Locate the cell with the specified text and output its (X, Y) center coordinate. 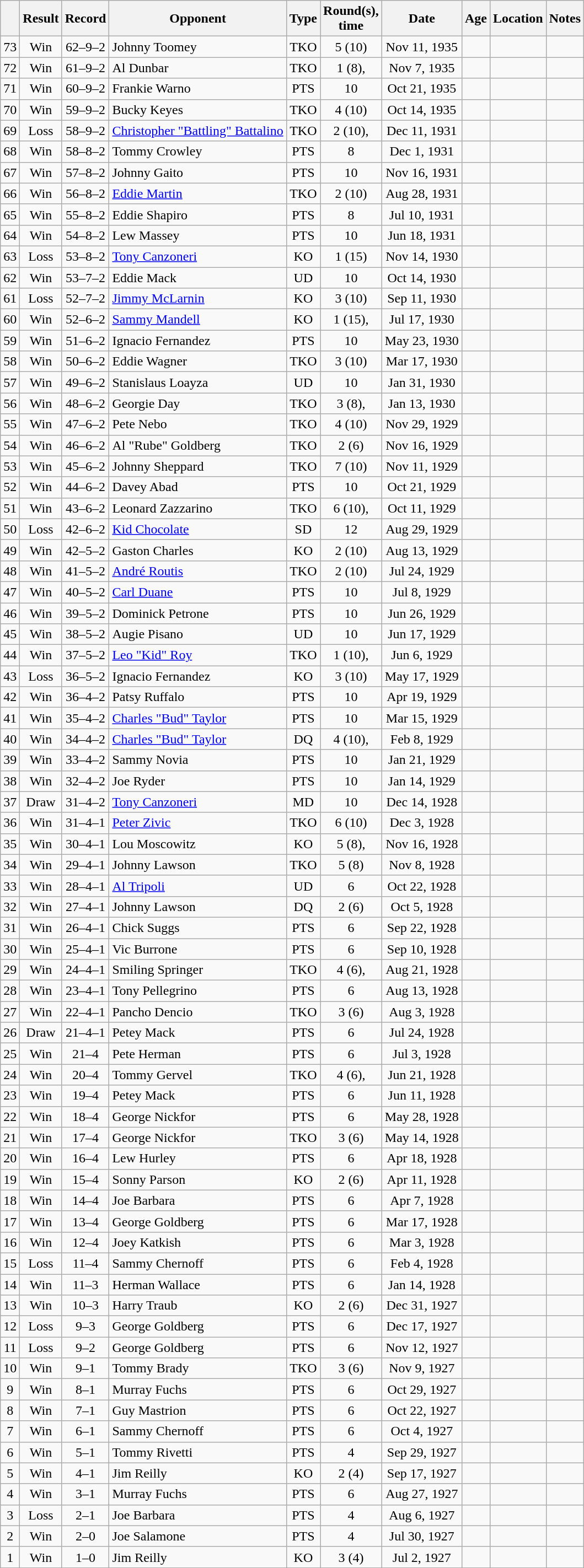
Davey Abad (197, 487)
4 (10), (351, 739)
Al "Rube" Goldberg (197, 445)
Sep 11, 1930 (421, 299)
Jimmy McLarnin (197, 299)
25 (10, 1054)
58–9–2 (85, 131)
22–4–1 (85, 1012)
Apr 18, 1928 (421, 1159)
19 (10, 1179)
Eddie Mack (197, 277)
57–8–2 (85, 173)
44–6–2 (85, 487)
28–4–1 (85, 886)
9–3 (85, 1327)
Dec 11, 1931 (421, 131)
Eddie Martin (197, 193)
49 (10, 550)
Aug 3, 1928 (421, 1012)
56 (10, 403)
André Routis (197, 571)
Oct 5, 1928 (421, 907)
9–2 (85, 1348)
44 (10, 655)
5 (10, 1473)
Oct 29, 1927 (421, 1389)
Apr 7, 1928 (421, 1200)
42 (10, 697)
May 28, 1928 (421, 1117)
Augie Pisano (197, 634)
14 (10, 1285)
48 (10, 571)
41–5–2 (85, 571)
50 (10, 529)
May 17, 1929 (421, 676)
72 (10, 68)
May 23, 1930 (421, 341)
Leonard Zazzarino (197, 508)
61 (10, 299)
Type (303, 19)
Feb 4, 1928 (421, 1263)
69 (10, 131)
Nov 16, 1929 (421, 445)
Dec 31, 1927 (421, 1306)
1 (15) (351, 256)
Pete Nebo (197, 424)
Tommy Brady (197, 1368)
68 (10, 152)
13 (10, 1306)
Nov 7, 1935 (421, 68)
Dec 14, 1928 (421, 802)
Guy Mastrion (197, 1410)
Mar 15, 1929 (421, 718)
Nov 8, 1928 (421, 865)
52 (10, 487)
31–4–1 (85, 823)
Gaston Charles (197, 550)
59 (10, 341)
1 (8), (351, 68)
Jul 17, 1930 (421, 320)
23 (10, 1096)
15 (10, 1263)
52–7–2 (85, 299)
2 (4) (351, 1473)
Jul 24, 1928 (421, 1033)
49–6–2 (85, 382)
54–8–2 (85, 235)
Jan 14, 1928 (421, 1285)
Bucky Keyes (197, 110)
37 (10, 802)
3–1 (85, 1494)
24 (10, 1075)
Oct 4, 1927 (421, 1431)
Eddie Shapiro (197, 214)
Mar 3, 1928 (421, 1242)
2 (10), (351, 131)
19–4 (85, 1096)
Jun 18, 1931 (421, 235)
3 (4) (351, 1557)
18–4 (85, 1117)
20–4 (85, 1075)
4–1 (85, 1473)
30 (10, 949)
3 (10, 1515)
73 (10, 47)
7 (10, 1431)
37–5–2 (85, 655)
36–5–2 (85, 676)
11–4 (85, 1263)
70 (10, 110)
Al Dunbar (197, 68)
Lou Moscowitz (197, 844)
21 (10, 1138)
Jan 31, 1930 (421, 382)
6–1 (85, 1431)
Mar 17, 1930 (421, 362)
54 (10, 445)
38 (10, 781)
60 (10, 320)
1–0 (85, 1557)
27–4–1 (85, 907)
33 (10, 886)
Smiling Springer (197, 970)
Joe Salamone (197, 1536)
Tommy Gervel (197, 1075)
16 (10, 1242)
65 (10, 214)
58 (10, 362)
15–4 (85, 1179)
Nov 12, 1927 (421, 1348)
45 (10, 634)
61–9–2 (85, 68)
53–8–2 (85, 256)
Jun 6, 1929 (421, 655)
Mar 17, 1928 (421, 1221)
42–5–2 (85, 550)
22 (10, 1117)
Jul 2, 1927 (421, 1557)
Sammy Mandell (197, 320)
59–9–2 (85, 110)
Johnny Gaito (197, 173)
Jan 13, 1930 (421, 403)
18 (10, 1200)
2–1 (85, 1515)
Location (518, 19)
29 (10, 970)
64 (10, 235)
Peter Zivic (197, 823)
58–8–2 (85, 152)
Notes (565, 19)
55–8–2 (85, 214)
Jul 8, 1929 (421, 592)
40–5–2 (85, 592)
56–8–2 (85, 193)
1 (10, 1557)
Apr 19, 1929 (421, 697)
Georgie Day (197, 403)
Patsy Ruffalo (197, 697)
33–4–2 (85, 760)
67 (10, 173)
Oct 14, 1930 (421, 277)
Aug 13, 1928 (421, 991)
41 (10, 718)
Jan 14, 1929 (421, 781)
13–4 (85, 1221)
Pete Herman (197, 1054)
Jul 3, 1928 (421, 1054)
Lew Hurley (197, 1159)
Oct 14, 1935 (421, 110)
16–4 (85, 1159)
50–6–2 (85, 362)
47 (10, 592)
Sep 29, 1927 (421, 1452)
Aug 13, 1929 (421, 550)
Eddie Wagner (197, 362)
46 (10, 613)
3 (8), (351, 403)
Tony Pellegrino (197, 991)
Johnny Toomey (197, 47)
Herman Wallace (197, 1285)
Sep 10, 1928 (421, 949)
Aug 29, 1929 (421, 529)
Sep 17, 1927 (421, 1473)
7 (10) (351, 466)
51 (10, 508)
26 (10, 1033)
32 (10, 907)
36 (10, 823)
21–4–1 (85, 1033)
9 (10, 1389)
6 (10) (351, 823)
Dec 1, 1931 (421, 152)
45–6–2 (85, 466)
Tommy Rivetti (197, 1452)
8–1 (85, 1389)
46–6–2 (85, 445)
Nov 11, 1935 (421, 47)
52–6–2 (85, 320)
60–9–2 (85, 89)
36–4–2 (85, 697)
Oct 21, 1929 (421, 487)
Nov 16, 1928 (421, 844)
39 (10, 760)
Nov 11, 1929 (421, 466)
Jul 24, 1929 (421, 571)
Oct 21, 1935 (421, 89)
32–4–2 (85, 781)
Johnny Sheppard (197, 466)
Oct 22, 1927 (421, 1410)
Christopher "Battling" Battalino (197, 131)
Harry Traub (197, 1306)
29–4–1 (85, 865)
43–6–2 (85, 508)
5 (8) (351, 865)
1 (15), (351, 320)
Nov 14, 1930 (421, 256)
12–4 (85, 1242)
Leo "Kid" Roy (197, 655)
Dominick Petrone (197, 613)
Round(s),time (351, 19)
Result (41, 19)
1 (10), (351, 655)
Jun 17, 1929 (421, 634)
17 (10, 1221)
MD (303, 802)
Nov 29, 1929 (421, 424)
Pancho Dencio (197, 1012)
24–4–1 (85, 970)
40 (10, 739)
51–6–2 (85, 341)
62–9–2 (85, 47)
25–4–1 (85, 949)
38–5–2 (85, 634)
71 (10, 89)
Aug 28, 1931 (421, 193)
Vic Burrone (197, 949)
11 (10, 1348)
Sep 22, 1928 (421, 928)
66 (10, 193)
6 (10), (351, 508)
43 (10, 676)
62 (10, 277)
2–0 (85, 1536)
5 (10) (351, 47)
47–6–2 (85, 424)
31–4–2 (85, 802)
5–1 (85, 1452)
21–4 (85, 1054)
SD (303, 529)
Al Tripoli (197, 886)
23–4–1 (85, 991)
34 (10, 865)
Dec 17, 1927 (421, 1327)
Jun 11, 1928 (421, 1096)
Aug 6, 1927 (421, 1515)
Stanislaus Loayza (197, 382)
Carl Duane (197, 592)
Joe Ryder (197, 781)
Lew Massey (197, 235)
Kid Chocolate (197, 529)
Nov 9, 1927 (421, 1368)
Dec 3, 1928 (421, 823)
Jun 26, 1929 (421, 613)
Jun 21, 1928 (421, 1075)
53–7–2 (85, 277)
Date (421, 19)
55 (10, 424)
Chick Suggs (197, 928)
28 (10, 991)
27 (10, 1012)
2 (10, 1536)
48–6–2 (85, 403)
Aug 21, 1928 (421, 970)
11–3 (85, 1285)
10–3 (85, 1306)
Apr 11, 1928 (421, 1179)
30–4–1 (85, 844)
35 (10, 844)
May 14, 1928 (421, 1138)
Nov 16, 1931 (421, 173)
31 (10, 928)
53 (10, 466)
39–5–2 (85, 613)
57 (10, 382)
7–1 (85, 1410)
Age (475, 19)
9–1 (85, 1368)
63 (10, 256)
Jul 30, 1927 (421, 1536)
42–6–2 (85, 529)
Feb 8, 1929 (421, 739)
17–4 (85, 1138)
Aug 27, 1927 (421, 1494)
Record (85, 19)
Frankie Warno (197, 89)
5 (8), (351, 844)
26–4–1 (85, 928)
Opponent (197, 19)
20 (10, 1159)
Oct 22, 1928 (421, 886)
Jan 21, 1929 (421, 760)
Oct 11, 1929 (421, 508)
35–4–2 (85, 718)
Sammy Novia (197, 760)
Sonny Parson (197, 1179)
Tommy Crowley (197, 152)
14–4 (85, 1200)
Joey Katkish (197, 1242)
Jul 10, 1931 (421, 214)
34–4–2 (85, 739)
